Provide the (X, Y) coordinate of the cell's center where the given text is located.  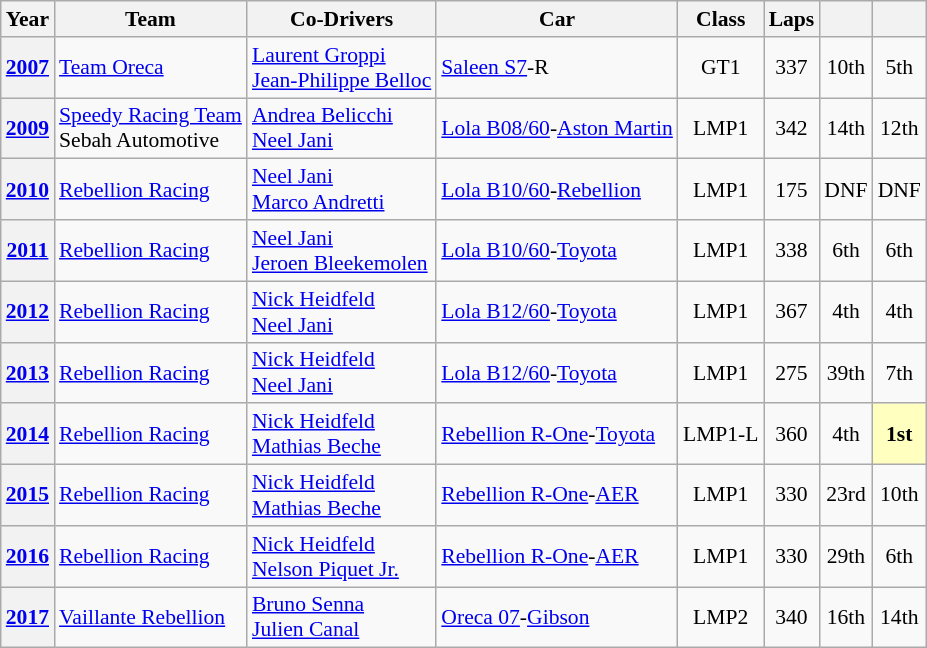
2009 (28, 128)
Andrea Belicchi Neel Jani (342, 128)
Saleen S7-R (557, 68)
2010 (28, 190)
29th (846, 556)
Lola B10/60-Toyota (557, 250)
Rebellion R-One-Toyota (557, 434)
Bruno Senna Julien Canal (342, 618)
Laps (792, 19)
338 (792, 250)
Vaillante Rebellion (150, 618)
337 (792, 68)
7th (900, 372)
Neel Jani Jeroen Bleekemolen (342, 250)
2011 (28, 250)
23rd (846, 496)
12th (900, 128)
2012 (28, 312)
367 (792, 312)
340 (792, 618)
5th (900, 68)
2014 (28, 434)
175 (792, 190)
360 (792, 434)
39th (846, 372)
2017 (28, 618)
275 (792, 372)
Co-Drivers (342, 19)
Team Oreca (150, 68)
Car (557, 19)
Nick Heidfeld Nelson Piquet Jr. (342, 556)
342 (792, 128)
2015 (28, 496)
LMP1-L (721, 434)
Year (28, 19)
Class (721, 19)
Laurent Groppi Jean-Philippe Belloc (342, 68)
1st (900, 434)
GT1 (721, 68)
LMP2 (721, 618)
2013 (28, 372)
Lola B08/60-Aston Martin (557, 128)
2016 (28, 556)
Lola B10/60-Rebellion (557, 190)
Oreca 07-Gibson (557, 618)
Team (150, 19)
16th (846, 618)
Speedy Racing Team Sebah Automotive (150, 128)
2007 (28, 68)
Neel Jani Marco Andretti (342, 190)
